Identify which cell holds the provided text, then report its (X, Y) central coordinate. 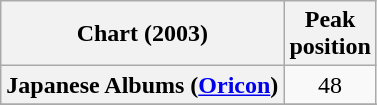
Peakposition (330, 34)
48 (330, 85)
Japanese Albums (Oricon) (142, 85)
Chart (2003) (142, 34)
